From the cell containing the given text, extract its center point as [x, y] coordinate. 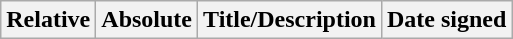
Absolute [147, 20]
Relative [48, 20]
Date signed [446, 20]
Title/Description [290, 20]
